Identify which cell holds the provided text, then report its (X, Y) central coordinate. 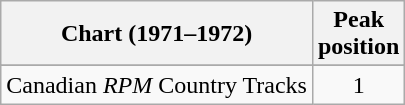
Canadian RPM Country Tracks (157, 85)
1 (358, 85)
Chart (1971–1972) (157, 34)
Peakposition (358, 34)
